Pinpoint the cell where the given text exists, returning its [X, Y] midpoint coordinate. 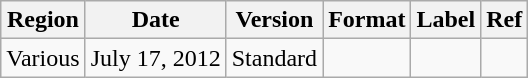
Version [274, 20]
Region [43, 20]
Various [43, 58]
Format [367, 20]
Ref [504, 20]
July 17, 2012 [156, 58]
Label [446, 20]
Date [156, 20]
Standard [274, 58]
